Pinpoint the cell where the given text exists, returning its [x, y] midpoint coordinate. 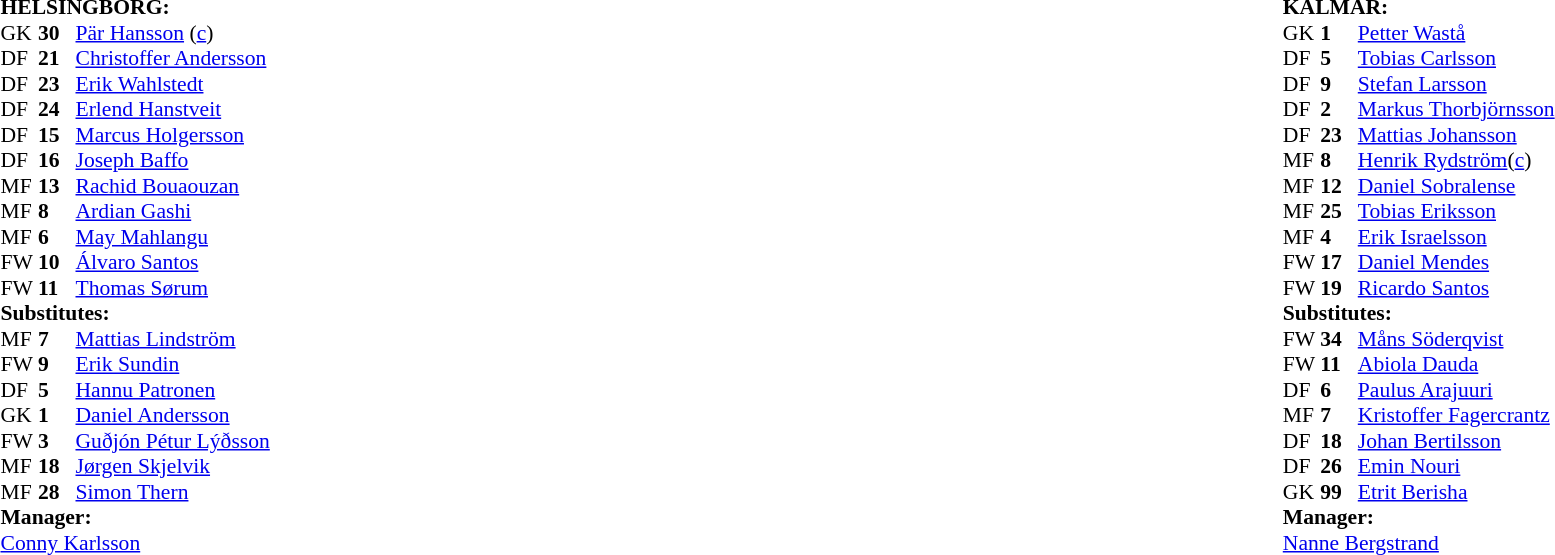
Erik Israelsson [1456, 237]
Kristoffer Fagercrantz [1456, 415]
19 [1339, 288]
May Mahlangu [173, 237]
Guðjón Pétur Lýðsson [173, 441]
Tobias Eriksson [1456, 211]
13 [57, 186]
Tobias Carlsson [1456, 59]
Ardian Gashi [173, 211]
Stefan Larsson [1456, 84]
3 [57, 441]
28 [57, 492]
Simon Thern [173, 492]
Etrit Berisha [1456, 492]
Christoffer Andersson [173, 59]
10 [57, 263]
25 [1339, 211]
12 [1339, 186]
Marcus Holgersson [173, 135]
Erik Sundin [173, 365]
21 [57, 59]
15 [57, 135]
Paulus Arajuuri [1456, 390]
Mattias Johansson [1456, 135]
Erik Wahlstedt [173, 84]
Mattias Lindström [173, 339]
16 [57, 161]
17 [1339, 263]
4 [1339, 237]
Emin Nouri [1456, 467]
Joseph Baffo [173, 161]
Ricardo Santos [1456, 288]
Markus Thorbjörnsson [1456, 109]
Johan Bertilsson [1456, 441]
Daniel Sobralense [1456, 186]
26 [1339, 467]
24 [57, 109]
Jørgen Skjelvik [173, 467]
Abiola Dauda [1456, 365]
99 [1339, 492]
Petter Wastå [1456, 33]
Hannu Patronen [173, 390]
30 [57, 33]
Erlend Hanstveit [173, 109]
Måns Söderqvist [1456, 339]
Daniel Mendes [1456, 263]
Álvaro Santos [173, 263]
Henrik Rydström(c) [1456, 161]
Daniel Andersson [173, 415]
Thomas Sørum [173, 288]
2 [1339, 109]
Pär Hansson (c) [173, 33]
34 [1339, 339]
Rachid Bouaouzan [173, 186]
